Find where the given text appears and provide that cell's center as [X, Y] coordinate. 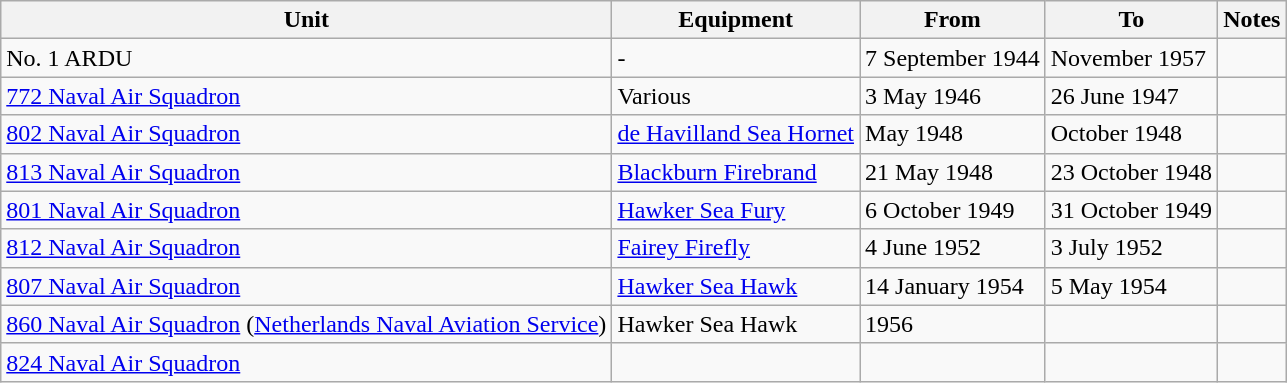
To [1131, 20]
Notes [1252, 20]
Various [736, 96]
3 May 1946 [953, 96]
812 Naval Air Squadron [306, 248]
801 Naval Air Squadron [306, 210]
21 May 1948 [953, 172]
No. 1 ARDU [306, 58]
Blackburn Firebrand [736, 172]
3 July 1952 [1131, 248]
Unit [306, 20]
May 1948 [953, 134]
Hawker Sea Fury [736, 210]
From [953, 20]
860 Naval Air Squadron (Netherlands Naval Aviation Service) [306, 324]
Equipment [736, 20]
23 October 1948 [1131, 172]
October 1948 [1131, 134]
4 June 1952 [953, 248]
31 October 1949 [1131, 210]
de Havilland Sea Hornet [736, 134]
824 Naval Air Squadron [306, 362]
26 June 1947 [1131, 96]
813 Naval Air Squadron [306, 172]
November 1957 [1131, 58]
Fairey Firefly [736, 248]
- [736, 58]
807 Naval Air Squadron [306, 286]
802 Naval Air Squadron [306, 134]
5 May 1954 [1131, 286]
7 September 1944 [953, 58]
772 Naval Air Squadron [306, 96]
1956 [953, 324]
6 October 1949 [953, 210]
14 January 1954 [953, 286]
